Identify which cell holds the provided text, then report its [x, y] central coordinate. 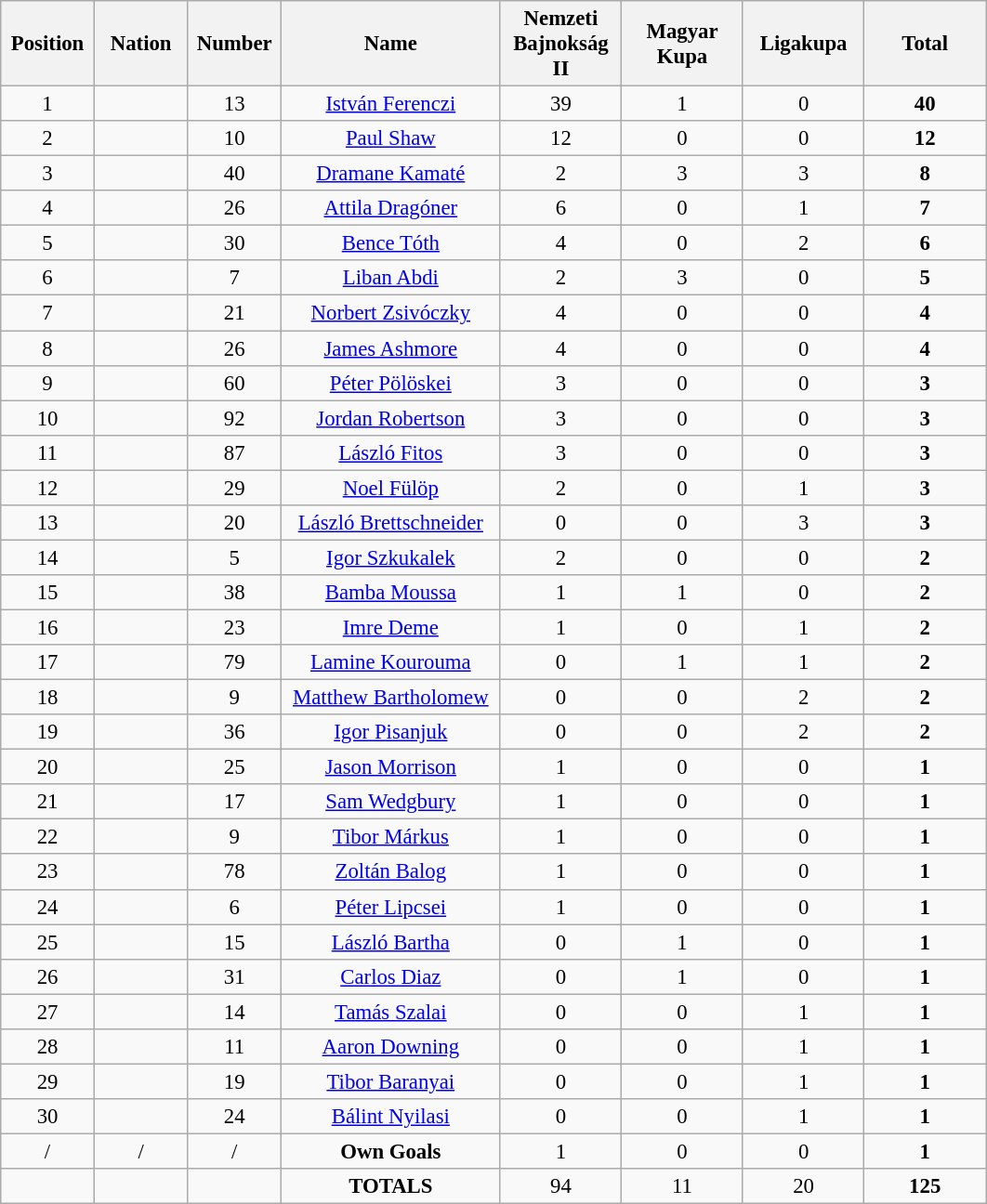
22 [48, 837]
60 [234, 383]
38 [234, 593]
Liban Abdi [391, 278]
TOTALS [391, 1186]
Position [48, 44]
78 [234, 872]
94 [561, 1186]
James Ashmore [391, 348]
Total [926, 44]
Ligakupa [803, 44]
Attila Dragóner [391, 208]
Tamás Szalai [391, 1012]
László Fitos [391, 452]
Nation [141, 44]
Number [234, 44]
Jason Morrison [391, 767]
18 [48, 698]
Dramane Kamaté [391, 174]
Péter Lipcsei [391, 907]
87 [234, 452]
16 [48, 627]
Magyar Kupa [682, 44]
László Bartha [391, 942]
125 [926, 1186]
Name [391, 44]
Matthew Bartholomew [391, 698]
39 [561, 104]
Norbert Zsivóczky [391, 313]
Tibor Márkus [391, 837]
36 [234, 732]
79 [234, 662]
László Brettschneider [391, 523]
Carlos Diaz [391, 976]
Bence Tóth [391, 243]
Bálint Nyilasi [391, 1117]
Own Goals [391, 1151]
Tibor Baranyai [391, 1081]
Bamba Moussa [391, 593]
Paul Shaw [391, 138]
Péter Pölöskei [391, 383]
Zoltán Balog [391, 872]
Lamine Kourouma [391, 662]
31 [234, 976]
Noel Fülöp [391, 488]
28 [48, 1047]
Imre Deme [391, 627]
Igor Szkukalek [391, 557]
István Ferenczi [391, 104]
Aaron Downing [391, 1047]
Jordan Robertson [391, 418]
27 [48, 1012]
Sam Wedgbury [391, 802]
Nemzeti Bajnokság II [561, 44]
Igor Pisanjuk [391, 732]
92 [234, 418]
